Return the (x, y) coordinate for the center point of the cell that contains the specified text.  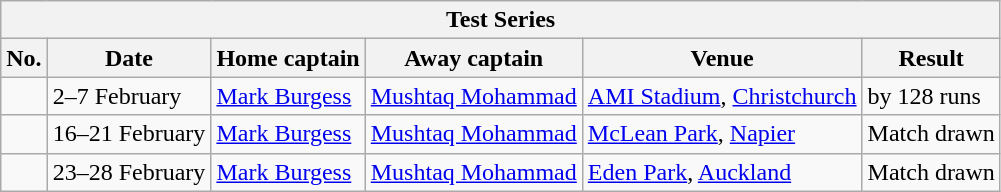
Test Series (501, 20)
No. (24, 58)
23–28 February (129, 172)
Date (129, 58)
Result (931, 58)
by 128 runs (931, 96)
16–21 February (129, 134)
Venue (722, 58)
2–7 February (129, 96)
AMI Stadium, Christchurch (722, 96)
McLean Park, Napier (722, 134)
Away captain (474, 58)
Eden Park, Auckland (722, 172)
Home captain (288, 58)
